Detect which cell encompasses the target text, then output its (X, Y) center coordinate. 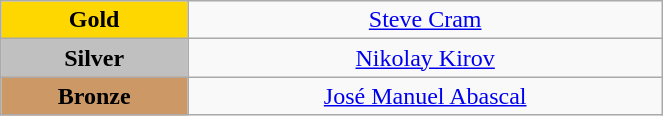
Gold (94, 20)
Bronze (94, 96)
Steve Cram (426, 20)
Silver (94, 58)
José Manuel Abascal (426, 96)
Nikolay Kirov (426, 58)
